Output the [x, y] coordinate of the center of the cell containing the given text.  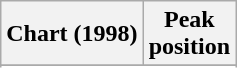
Chart (1998) [72, 34]
Peakposition [189, 34]
